Search for the cell housing the specified text and yield its (X, Y) center coordinate. 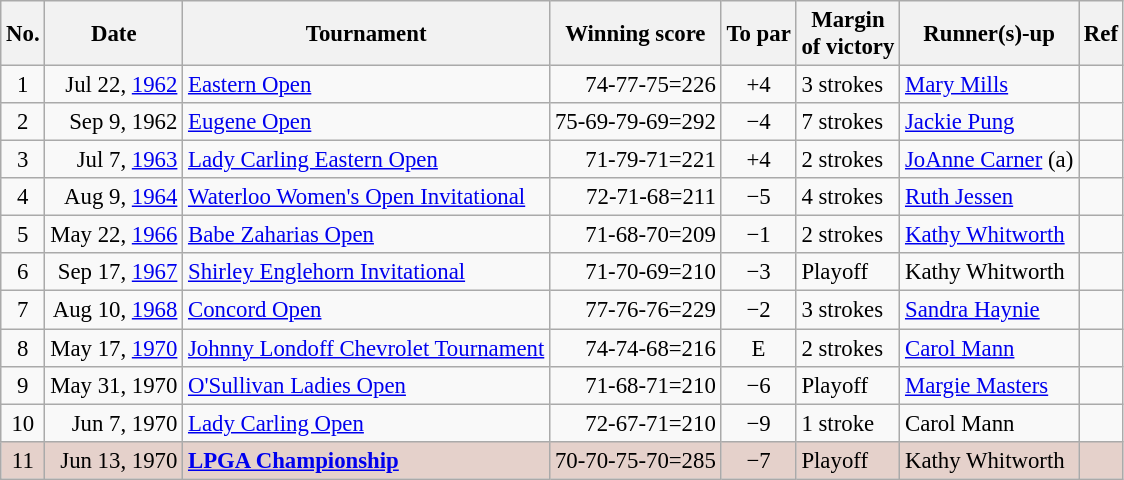
−3 (758, 273)
Winning score (636, 34)
O'Sullivan Ladies Open (366, 385)
8 (23, 348)
77-76-76=229 (636, 310)
Waterloo Women's Open Invitational (366, 197)
JoAnne Carner (a) (990, 160)
May 31, 1970 (114, 385)
−4 (758, 122)
E (758, 348)
Eugene Open (366, 122)
11 (23, 460)
Eastern Open (366, 85)
To par (758, 34)
Shirley Englehorn Invitational (366, 273)
−7 (758, 460)
Marginof victory (848, 34)
Sep 17, 1967 (114, 273)
7 strokes (848, 122)
Jackie Pung (990, 122)
7 (23, 310)
Jun 13, 1970 (114, 460)
70-70-75-70=285 (636, 460)
Johnny Londoff Chevrolet Tournament (366, 348)
74-77-75=226 (636, 85)
1 stroke (848, 423)
Tournament (366, 34)
2 (23, 122)
May 22, 1966 (114, 235)
Ruth Jessen (990, 197)
Aug 10, 1968 (114, 310)
71-79-71=221 (636, 160)
Lady Carling Open (366, 423)
May 17, 1970 (114, 348)
−6 (758, 385)
Mary Mills (990, 85)
1 (23, 85)
Babe Zaharias Open (366, 235)
6 (23, 273)
72-71-68=211 (636, 197)
Concord Open (366, 310)
Ref (1102, 34)
Date (114, 34)
75-69-79-69=292 (636, 122)
9 (23, 385)
Sandra Haynie (990, 310)
−5 (758, 197)
Margie Masters (990, 385)
5 (23, 235)
−2 (758, 310)
10 (23, 423)
Lady Carling Eastern Open (366, 160)
−1 (758, 235)
71-68-70=209 (636, 235)
Aug 9, 1964 (114, 197)
74-74-68=216 (636, 348)
Sep 9, 1962 (114, 122)
−9 (758, 423)
Jun 7, 1970 (114, 423)
Runner(s)-up (990, 34)
4 (23, 197)
LPGA Championship (366, 460)
3 (23, 160)
No. (23, 34)
Jul 22, 1962 (114, 85)
Jul 7, 1963 (114, 160)
71-70-69=210 (636, 273)
72-67-71=210 (636, 423)
71-68-71=210 (636, 385)
4 strokes (848, 197)
